Detect which cell encompasses the target text, then output its (X, Y) center coordinate. 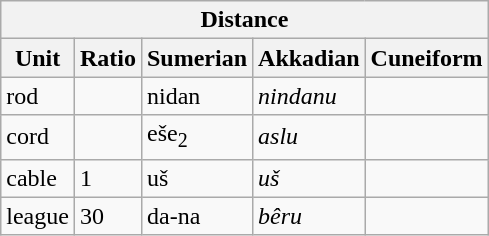
Ratio (108, 58)
rod (38, 96)
bêru (309, 216)
Distance (244, 20)
aslu (309, 137)
Akkadian (309, 58)
nindanu (309, 96)
nidan (196, 96)
cable (38, 178)
1 (108, 178)
Cuneiform (426, 58)
eše2 (196, 137)
cord (38, 137)
da-na (196, 216)
Sumerian (196, 58)
Unit (38, 58)
30 (108, 216)
league (38, 216)
